Provide the [x, y] coordinate of the cell's center where the given text is located.  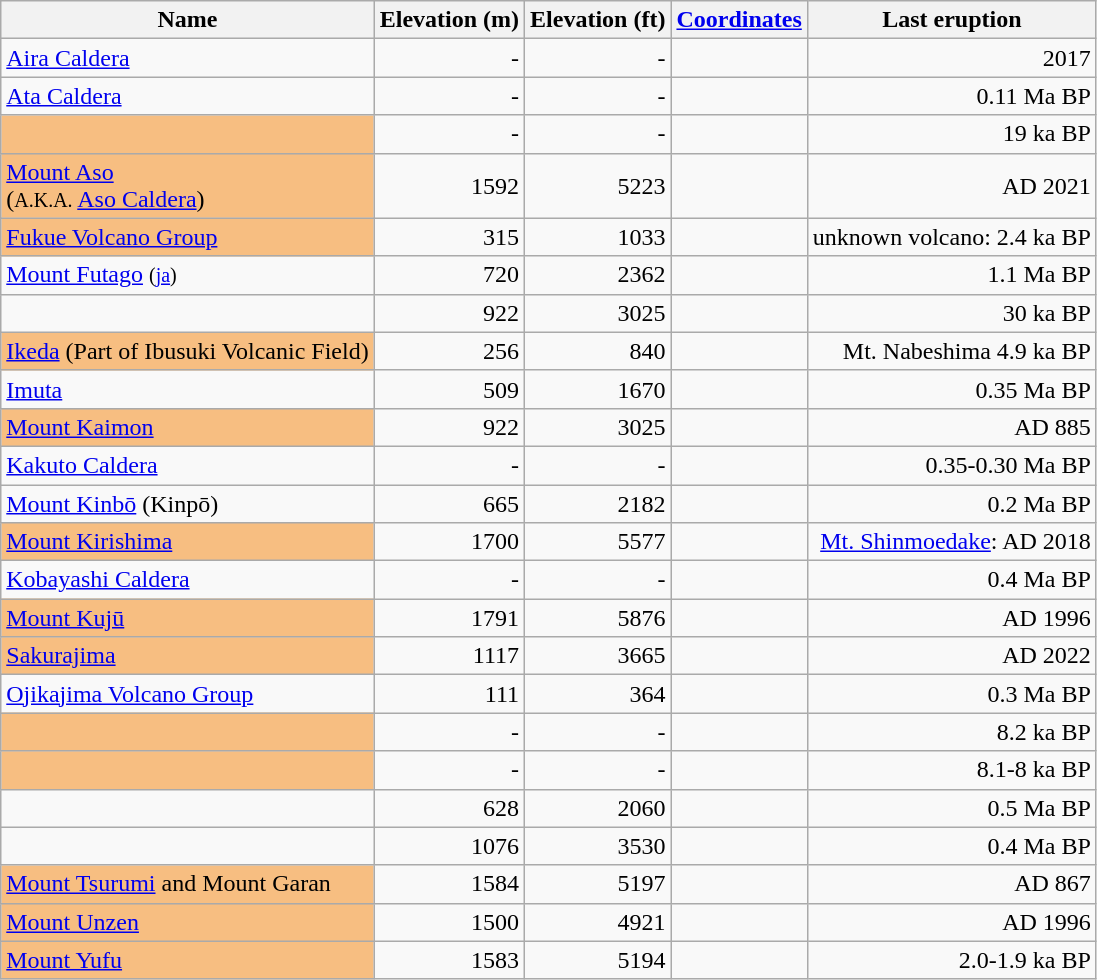
5194 [598, 960]
AD 867 [952, 884]
665 [449, 503]
Kobayashi Caldera [188, 580]
4921 [598, 922]
Ata Caldera [188, 96]
1500 [449, 922]
Fukue Volcano Group [188, 237]
0.35 Ma BP [952, 389]
111 [449, 694]
2182 [598, 503]
1076 [449, 846]
0.3 Ma BP [952, 694]
2.0-1.9 ka BP [952, 960]
Mount Yufu [188, 960]
Mount Aso(A.K.A. Aso Caldera) [188, 186]
AD 2022 [952, 656]
1033 [598, 237]
628 [449, 808]
Name [188, 20]
509 [449, 389]
Elevation (m) [449, 20]
Mount Kirishima [188, 542]
Aira Caldera [188, 58]
0.5 Ma BP [952, 808]
5197 [598, 884]
AD 2021 [952, 186]
1584 [449, 884]
Ojikajima Volcano Group [188, 694]
Mount Unzen [188, 922]
720 [449, 275]
Mount Kinbō (Kinpō) [188, 503]
Kakuto Caldera [188, 465]
5876 [598, 618]
1583 [449, 960]
256 [449, 351]
Mount Tsurumi and Mount Garan [188, 884]
Ikeda (Part of Ibusuki Volcanic Field) [188, 351]
1592 [449, 186]
Last eruption [952, 20]
5223 [598, 186]
8.2 ka BP [952, 732]
unknown volcano: 2.4 ka BP [952, 237]
840 [598, 351]
Coordinates [739, 20]
8.1-8 ka BP [952, 770]
Mount Futago (ja) [188, 275]
Imuta [188, 389]
Elevation (ft) [598, 20]
Sakurajima [188, 656]
0.2 Ma BP [952, 503]
Mount Kujū [188, 618]
3665 [598, 656]
2362 [598, 275]
2060 [598, 808]
1700 [449, 542]
Mt. Shinmoedake: AD 2018 [952, 542]
1791 [449, 618]
315 [449, 237]
1117 [449, 656]
Mount Kaimon [188, 427]
364 [598, 694]
2017 [952, 58]
19 ka BP [952, 134]
3530 [598, 846]
0.11 Ma BP [952, 96]
5577 [598, 542]
1670 [598, 389]
1.1 Ma BP [952, 275]
30 ka BP [952, 313]
AD 885 [952, 427]
0.35-0.30 Ma BP [952, 465]
Mt. Nabeshima 4.9 ka BP [952, 351]
